Extract the (X, Y) coordinate from the center of the cell holding the provided text.  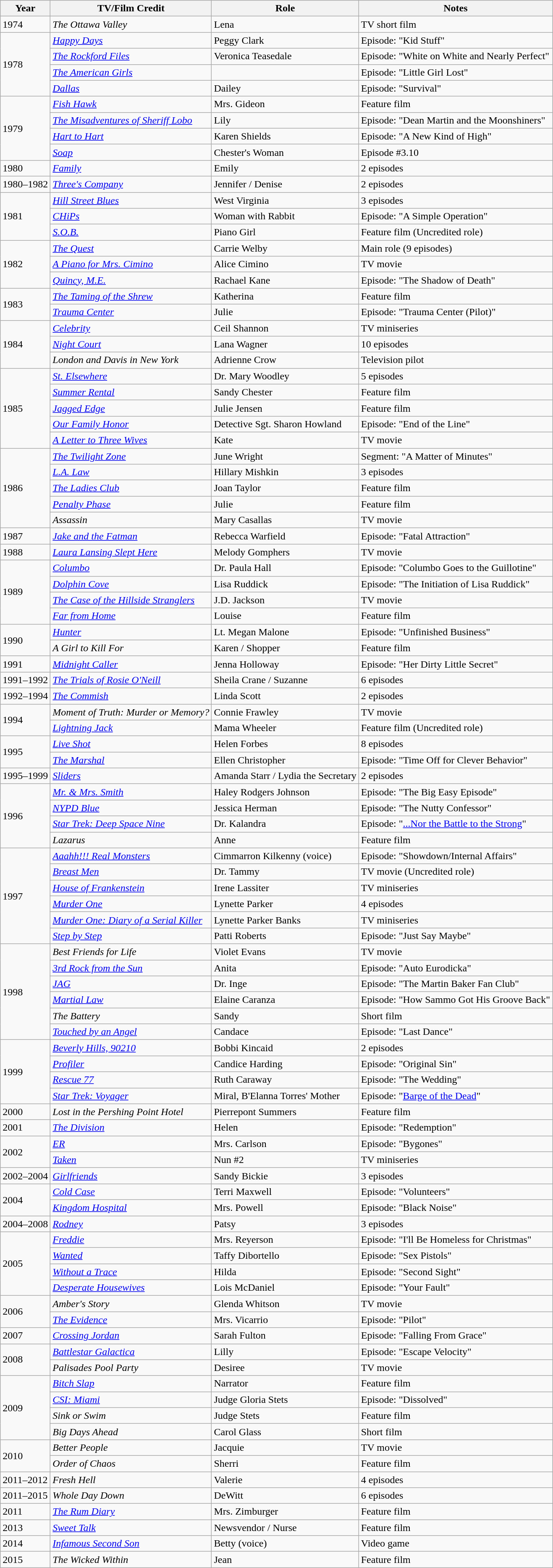
Alice Cimino (285, 264)
Best Friends for Life (131, 952)
Television pilot (455, 360)
Jake and the Fatman (131, 536)
A Piano for Mrs. Cimino (131, 264)
Episode: "Survival" (455, 88)
The Ottawa Valley (131, 24)
Midnight Caller (131, 664)
J.D. Jackson (285, 600)
2013 (25, 1528)
Episode: "The Wedding" (455, 1080)
Far from Home (131, 616)
The Quest (131, 248)
NYPD Blue (131, 808)
Mrs. Vicarrio (285, 1320)
A Letter to Three Wives (131, 440)
2011 (25, 1512)
Aaahh!!! Real Monsters (131, 856)
Sandy Bickie (285, 1176)
Episode: "A New Kind of High" (455, 136)
TV/Film Credit (131, 8)
Moment of Truth: Murder or Memory? (131, 712)
TV short film (455, 24)
Bitch Slap (131, 1384)
Valerie (285, 1479)
Sheila Crane / Suzanne (285, 680)
Taken (131, 1160)
1982 (25, 264)
Summer Rental (131, 392)
Haley Rodgers Johnson (285, 792)
Amber's Story (131, 1304)
Episode: "Your Fault" (455, 1288)
1980–1982 (25, 184)
Woman with Rabbit (285, 216)
The Twilight Zone (131, 456)
Emily (285, 168)
8 episodes (455, 744)
Veronica Teasedale (285, 56)
Episode: "Auto Eurodicka" (455, 968)
Rodney (131, 1224)
2002 (25, 1152)
The Division (131, 1128)
Mrs. Reyerson (285, 1240)
The Evidence (131, 1320)
Segment: "A Matter of Minutes" (455, 456)
Columbo (131, 568)
A Girl to Kill For (131, 648)
Hunter (131, 632)
Episode: "Falling From Grace" (455, 1336)
Episode: "Pilot" (455, 1320)
Episode: "End of the Line" (455, 424)
Ceil Shannon (285, 328)
Dallas (131, 88)
Martial Law (131, 1000)
2005 (25, 1264)
Episode: "Just Say Maybe" (455, 936)
Lana Wagner (285, 344)
Katherina (285, 296)
Step by Step (131, 936)
Rachael Kane (285, 280)
Anne (285, 840)
Order of Chaos (131, 1463)
2008 (25, 1360)
Violet Evans (285, 952)
2015 (25, 1560)
Episode: "Fatal Attraction" (455, 536)
Dr. Mary Woodley (285, 376)
Louise (285, 616)
Fish Hawk (131, 104)
Terri Maxwell (285, 1192)
1995 (25, 752)
Jennifer / Denise (285, 184)
Lt. Megan Malone (285, 632)
Lynette Parker Banks (285, 920)
L.A. Law (131, 472)
Episode: "Barge of the Dead" (455, 1096)
West Virginia (285, 200)
1990 (25, 640)
2009 (25, 1408)
3rd Rock from the Sun (131, 968)
Episode: "A Simple Operation" (455, 216)
1996 (25, 816)
Newsvendor / Nurse (285, 1528)
Touched by an Angel (131, 1032)
The Commish (131, 696)
1999 (25, 1072)
Cold Case (131, 1192)
Episode: "Unfinished Business" (455, 632)
Lena (285, 24)
Rescue 77 (131, 1080)
1987 (25, 536)
Family (131, 168)
Girlfriends (131, 1176)
Celebrity (131, 328)
2010 (25, 1455)
Quincy, M.E. (131, 280)
Star Trek: Deep Space Nine (131, 824)
Linda Scott (285, 696)
Soap (131, 152)
Bobbi Kincaid (285, 1048)
Irene Lassiter (285, 888)
Hillary Mishkin (285, 472)
The Taming of the Shrew (131, 296)
Lisa Ruddick (285, 584)
Nun #2 (285, 1160)
Jacquie (285, 1447)
Adrienne Crow (285, 360)
Episode: "Sex Pistols" (455, 1256)
Jessica Herman (285, 808)
TV movie (Uncredited role) (455, 872)
St. Elsewhere (131, 376)
Beverly Hills, 90210 (131, 1048)
June Wright (285, 456)
Mrs. Powell (285, 1208)
Murder One (131, 904)
Laura Lansing Slept Here (131, 552)
Hill Street Blues (131, 200)
Hart to Hart (131, 136)
Episode: "White on White and Nearly Perfect" (455, 56)
1980 (25, 168)
Amanda Starr / Lydia the Secretary (285, 776)
Battlestar Galactica (131, 1352)
Pierrepont Summers (285, 1112)
Helen (285, 1128)
1989 (25, 592)
Crossing Jordan (131, 1336)
Episode: "Redemption" (455, 1128)
Lynette Parker (285, 904)
Episode: "Bygones" (455, 1144)
Mr. & Mrs. Smith (131, 792)
Penalty Phase (131, 504)
Episode: "Columbo Goes to the Guillotine" (455, 568)
Episode: "Showdown/Internal Affairs" (455, 856)
Lazarus (131, 840)
Karen / Shopper (285, 648)
Video game (455, 1544)
Jenna Holloway (285, 664)
Peggy Clark (285, 40)
Desperate Housewives (131, 1288)
Profiler (131, 1064)
Julie Jensen (285, 408)
Kingdom Hospital (131, 1208)
2007 (25, 1336)
Judge Gloria Stets (285, 1400)
1997 (25, 896)
Helen Forbes (285, 744)
The Marshal (131, 760)
JAG (131, 984)
The American Girls (131, 72)
Better People (131, 1447)
CHiPs (131, 216)
Judge Stets (285, 1415)
The Case of the Hillside Stranglers (131, 600)
Rebecca Warfield (285, 536)
Episode: "The Initiation of Lisa Ruddick" (455, 584)
2000 (25, 1112)
Lois McDaniel (285, 1288)
Patti Roberts (285, 936)
S.O.B. (131, 232)
Mrs. Gideon (285, 104)
Karen Shields (285, 136)
1998 (25, 992)
Jean (285, 1560)
Melody Gomphers (285, 552)
Ellen Christopher (285, 760)
Sweet Talk (131, 1528)
CSI: Miami (131, 1400)
1978 (25, 64)
The Battery (131, 1016)
Episode: "Dean Martin and the Moonshiners" (455, 120)
Episode: "The Big Easy Episode" (455, 792)
Role (285, 8)
The Rum Diary (131, 1512)
Sarah Fulton (285, 1336)
Anita (285, 968)
Assassin (131, 520)
The Rockford Files (131, 56)
Chester's Woman (285, 152)
Trauma Center (131, 312)
2011–2015 (25, 1496)
Three's Company (131, 184)
10 episodes (455, 344)
Miral, B'Elanna Torres' Mother (285, 1096)
Night Court (131, 344)
1994 (25, 720)
Lightning Jack (131, 728)
Candace (285, 1032)
Breast Men (131, 872)
Freddie (131, 1240)
Sherri (285, 1463)
Cimmarron Kilkenny (voice) (285, 856)
Episode: "How Sammo Got His Groove Back" (455, 1000)
Episode #3.10 (455, 152)
Dolphin Cove (131, 584)
Year (25, 8)
Episode: "Dissolved" (455, 1400)
2011–2012 (25, 1479)
1981 (25, 216)
Happy Days (131, 40)
2006 (25, 1312)
Joan Taylor (285, 488)
Big Days Ahead (131, 1431)
Episode: "I'll Be Homeless for Christmas" (455, 1240)
Episode: "Black Noise" (455, 1208)
Episode: "Second Sight" (455, 1272)
Hilda (285, 1272)
1995–1999 (25, 776)
Whole Day Down (131, 1496)
The Wicked Within (131, 1560)
Mrs. Zimburger (285, 1512)
The Misadventures of Sheriff Lobo (131, 120)
2014 (25, 1544)
Episode: "Little Girl Lost" (455, 72)
5 episodes (455, 376)
2004–2008 (25, 1224)
Piano Girl (285, 232)
Narrator (285, 1384)
London and Davis in New York (131, 360)
Episode: "Escape Velocity" (455, 1352)
Lilly (285, 1352)
Wanted (131, 1256)
1984 (25, 344)
Episode: "...Nor the Battle to the Strong" (455, 824)
Glenda Whitson (285, 1304)
Notes (455, 8)
Sink or Swim (131, 1415)
Elaine Caranza (285, 1000)
Without a Trace (131, 1272)
1983 (25, 304)
Live Shot (131, 744)
Our Family Honor (131, 424)
The Ladies Club (131, 488)
Carol Glass (285, 1431)
Sandy (285, 1016)
Episode: "Kid Stuff" (455, 40)
Murder One: Diary of a Serial Killer (131, 920)
The Trials of Rosie O'Neill (131, 680)
Candice Harding (285, 1064)
1985 (25, 408)
2004 (25, 1200)
ER (131, 1144)
Sandy Chester (285, 392)
Episode: "The Shadow of Death" (455, 280)
2002–2004 (25, 1176)
Fresh Hell (131, 1479)
Ruth Caraway (285, 1080)
1979 (25, 128)
Episode: "Volunteers" (455, 1192)
Episode: "Her Dirty Little Secret" (455, 664)
Episode: "Original Sin" (455, 1064)
Episode: "Time Off for Clever Behavior" (455, 760)
Lost in the Pershing Point Hotel (131, 1112)
1986 (25, 488)
2001 (25, 1128)
Palisades Pool Party (131, 1368)
Sliders (131, 776)
Dr. Tammy (285, 872)
Episode: "The Martin Baker Fan Club" (455, 984)
Desiree (285, 1368)
Mrs. Carlson (285, 1144)
1974 (25, 24)
1991–1992 (25, 680)
Episode: "Last Dance" (455, 1032)
Detective Sgt. Sharon Howland (285, 424)
Episode: "The Nutty Confessor" (455, 808)
Betty (voice) (285, 1544)
Star Trek: Voyager (131, 1096)
Jagged Edge (131, 408)
Connie Frawley (285, 712)
Mama Wheeler (285, 728)
1988 (25, 552)
Dailey (285, 88)
Dr. Paula Hall (285, 568)
DeWitt (285, 1496)
Dr. Kalandra (285, 824)
Mary Casallas (285, 520)
1992–1994 (25, 696)
Taffy Dibortello (285, 1256)
Episode: "Trauma Center (Pilot)" (455, 312)
Kate (285, 440)
Lily (285, 120)
Dr. Inge (285, 984)
Carrie Welby (285, 248)
1991 (25, 664)
Main role (9 episodes) (455, 248)
Infamous Second Son (131, 1544)
House of Frankenstein (131, 888)
Patsy (285, 1224)
